For the text-containing cell, return its midpoint in [X, Y] coordinate format. 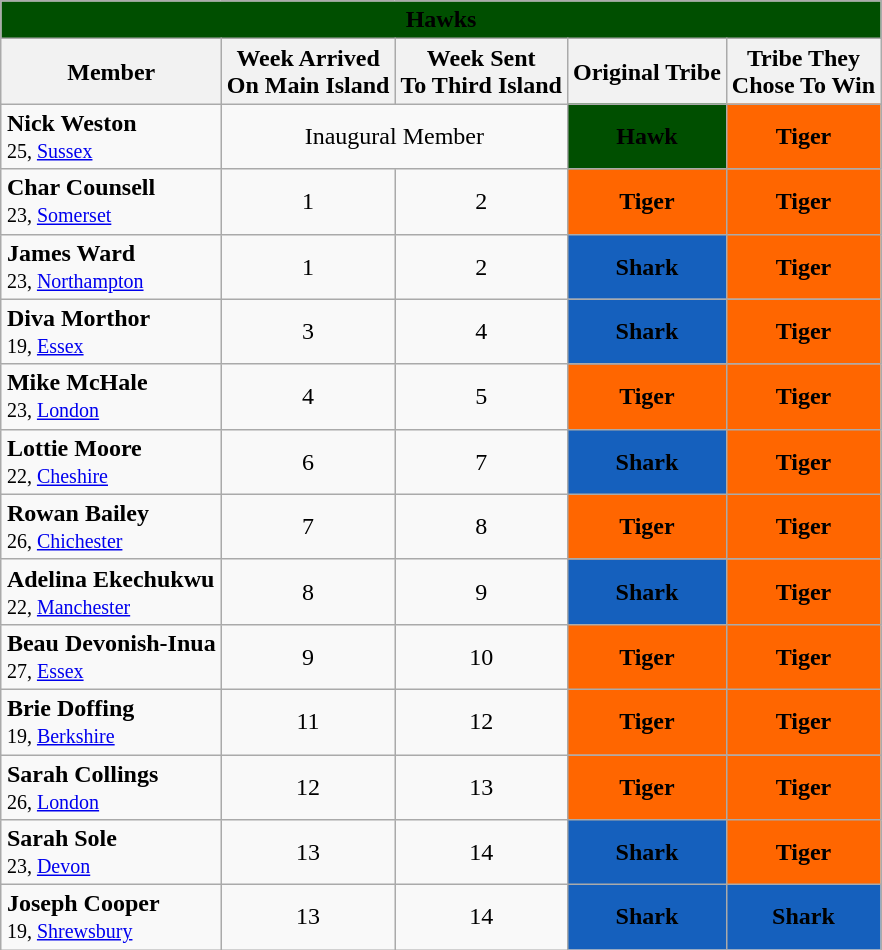
Beau Devonish-Inua27, Essex [111, 656]
Sarah Sole23, Devon [111, 852]
11 [308, 722]
Tribe TheyChose To Win [803, 72]
6 [308, 462]
Member [111, 72]
Hawks [440, 20]
Brie Doffing19, Berkshire [111, 722]
Joseph Cooper19, Shrewsbury [111, 918]
Adelina Ekechukwu22, Manchester [111, 592]
Inaugural Member [394, 136]
Mike McHale23, London [111, 396]
Sarah Collings26, London [111, 786]
Rowan Bailey26, Chichester [111, 526]
Diva Morthor19, Essex [111, 332]
Char Counsell23, Somerset [111, 202]
Week ArrivedOn Main Island [308, 72]
Nick Weston25, Sussex [111, 136]
5 [481, 396]
10 [481, 656]
Week SentTo Third Island [481, 72]
Original Tribe [646, 72]
Lottie Moore22, Cheshire [111, 462]
Hawk [646, 136]
James Ward23, Northampton [111, 266]
3 [308, 332]
